Extract the (x, y) coordinate from the center of the cell holding the provided text.  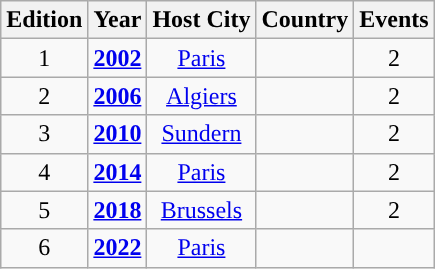
4 (44, 172)
Sundern (202, 134)
1 (44, 58)
Host City (202, 20)
2002 (118, 58)
Algiers (202, 96)
2006 (118, 96)
2022 (118, 248)
2010 (118, 134)
3 (44, 134)
6 (44, 248)
Events (394, 20)
2018 (118, 210)
Year (118, 20)
2014 (118, 172)
5 (44, 210)
Edition (44, 20)
Country (305, 20)
Brussels (202, 210)
